Determine the [X, Y] coordinate at the center of the cell enclosing the given text.  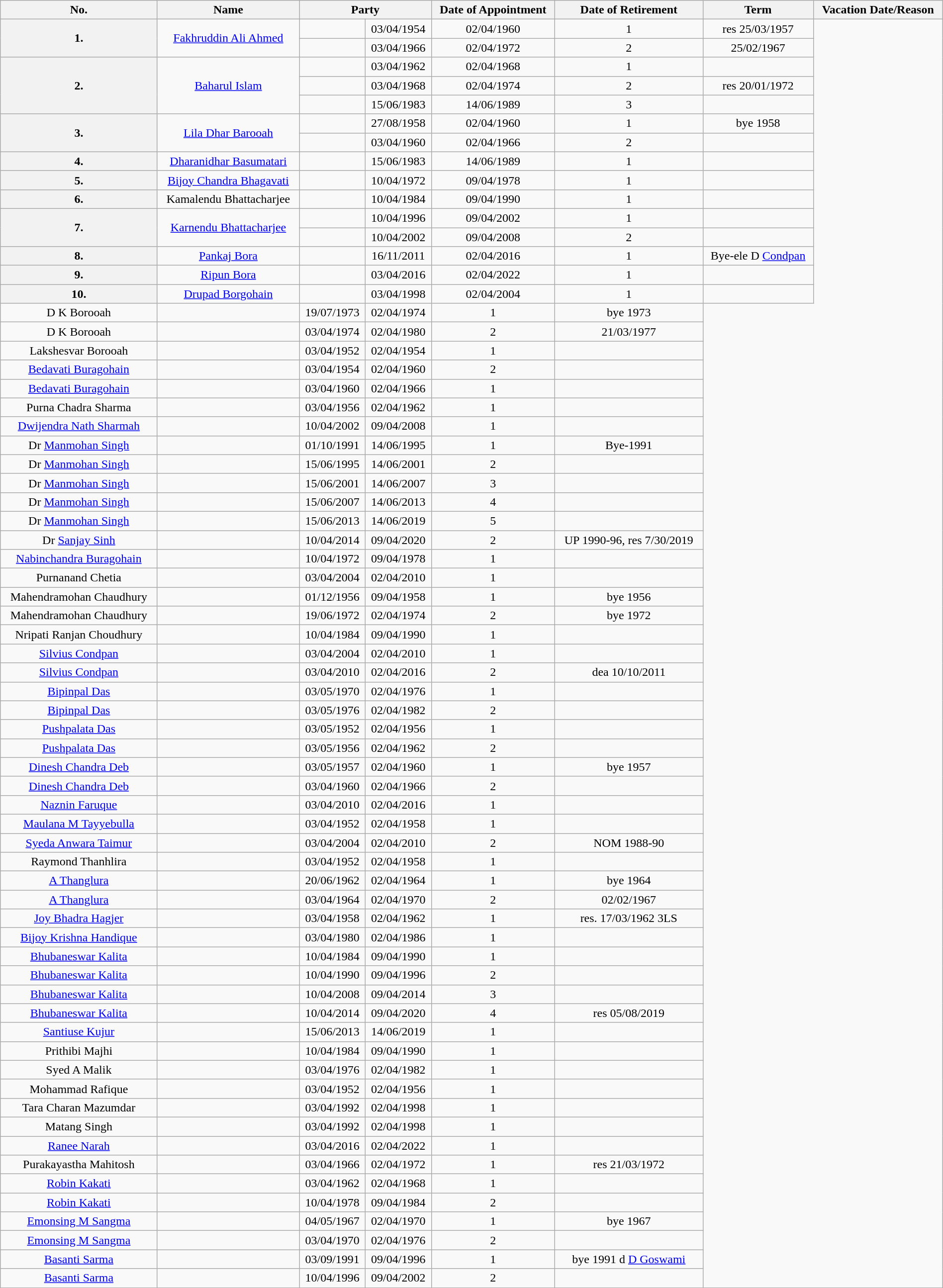
04/05/1967 [332, 1221]
Bijoy Chandra Bhagavati [228, 180]
8. [79, 256]
03/04/1970 [332, 1240]
Prithibi Majhi [79, 1051]
02/04/1964 [398, 881]
5 [493, 521]
res 05/08/2019 [629, 1013]
UP 1990-96, res 7/30/2019 [629, 540]
03/05/1970 [332, 691]
19/06/1972 [332, 616]
Purna Chadra Sharma [79, 407]
Maulana M Tayyebulla [79, 824]
Date of Retirement [629, 10]
02/02/1967 [629, 900]
res 21/03/1972 [629, 1165]
03/04/1964 [332, 900]
Bijoy Krishna Handique [79, 937]
1. [79, 38]
10/04/1978 [332, 1202]
Matang Singh [79, 1126]
6. [79, 199]
Purakayastha Mahitosh [79, 1165]
15/06/2001 [332, 483]
Bye-ele D Condpan [758, 256]
03/09/1991 [332, 1259]
03/04/1956 [332, 407]
Santiuse Kujur [79, 1032]
03/05/1976 [332, 710]
03/04/1976 [332, 1070]
bye 1956 [629, 597]
Dwijendra Nath Sharmah [79, 426]
19/07/1973 [332, 313]
Term [758, 10]
03/04/1974 [332, 332]
14/06/2007 [398, 483]
Syeda Anwara Taimur [79, 843]
Lakshesvar Borooah [79, 351]
Tara Charan Mazumdar [79, 1107]
03/04/1980 [332, 937]
25/02/1967 [758, 48]
20/06/1962 [332, 881]
bye 1957 [629, 767]
Ranee Narah [79, 1145]
bye 1958 [758, 123]
bye 1964 [629, 881]
Purnanand Chetia [79, 578]
Bye-1991 [629, 445]
03/04/1998 [398, 294]
10/04/1990 [332, 975]
Kamalendu Bhattacharjee [228, 199]
03/05/1957 [332, 767]
01/10/1991 [332, 445]
Syed A Malik [79, 1070]
Pankaj Bora [228, 256]
Karnendu Bhattacharjee [228, 227]
10/04/2008 [332, 994]
16/11/2011 [398, 256]
Ripun Bora [228, 275]
bye 1991 d D Goswami [629, 1259]
Baharul Islam [228, 86]
bye 1972 [629, 616]
27/08/1958 [398, 123]
No. [79, 10]
res. 17/03/1962 3LS [629, 919]
Naznin Faruque [79, 805]
Drupad Borgohain [228, 294]
10. [79, 294]
02/04/1980 [398, 332]
14/06/2013 [398, 502]
Joy Bhadra Hagjer [79, 919]
15/06/2007 [332, 502]
Dharanidhar Basumatari [228, 161]
res 20/01/1972 [758, 86]
09/04/2014 [398, 994]
02/04/1986 [398, 937]
bye 1967 [629, 1221]
09/04/1984 [398, 1202]
Raymond Thanhlira [79, 862]
Date of Appointment [493, 10]
2. [79, 86]
4. [79, 161]
03/04/1968 [398, 86]
03/04/1958 [332, 919]
Mohammad Rafique [79, 1089]
03/05/1952 [332, 729]
Vacation Date/Reason [878, 10]
09/04/1958 [398, 597]
3. [79, 133]
dea 10/10/2011 [629, 672]
21/03/1977 [629, 332]
15/06/1995 [332, 464]
Name [228, 10]
03/05/1956 [332, 748]
5. [79, 180]
02/04/1954 [398, 351]
Nripati Ranjan Choudhury [79, 635]
Fakhruddin Ali Ahmed [228, 38]
9. [79, 275]
14/06/2001 [398, 464]
02/04/2004 [493, 294]
Nabinchandra Buragohain [79, 559]
7. [79, 227]
14/06/1995 [398, 445]
01/12/1956 [332, 597]
Party [365, 10]
NOM 1988-90 [629, 843]
Dr Sanjay Sinh [79, 540]
res 25/03/1957 [758, 29]
bye 1973 [629, 313]
Lila Dhar Barooah [228, 133]
